Capture the cell that displays the provided text and extract its [x, y] central coordinate. 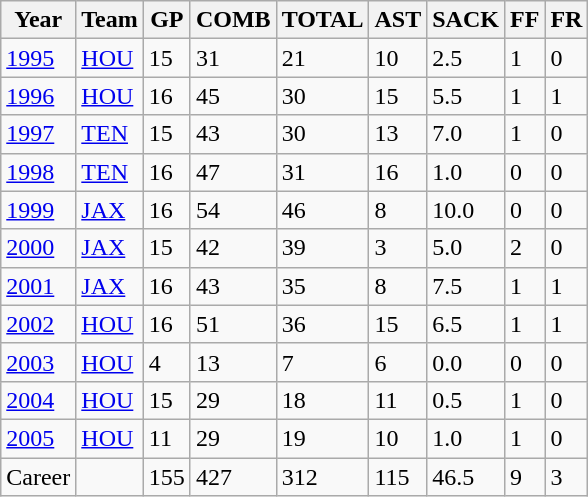
4 [166, 362]
6.5 [466, 324]
2000 [38, 248]
35 [322, 286]
FR [566, 20]
5.0 [466, 248]
0.5 [466, 400]
Career [38, 477]
GP [166, 20]
FF [524, 20]
7.5 [466, 286]
46.5 [466, 477]
2003 [38, 362]
427 [233, 477]
Team [110, 20]
AST [398, 20]
39 [322, 248]
312 [322, 477]
COMB [233, 20]
TOTAL [322, 20]
1995 [38, 58]
SACK [466, 20]
2.5 [466, 58]
155 [166, 477]
9 [524, 477]
Year [38, 20]
1999 [38, 210]
51 [233, 324]
2005 [38, 438]
1996 [38, 96]
46 [322, 210]
7.0 [466, 134]
21 [322, 58]
45 [233, 96]
47 [233, 172]
2004 [38, 400]
36 [322, 324]
7 [322, 362]
5.5 [466, 96]
2002 [38, 324]
115 [398, 477]
2 [524, 248]
10.0 [466, 210]
1997 [38, 134]
1998 [38, 172]
0.0 [466, 362]
42 [233, 248]
19 [322, 438]
6 [398, 362]
54 [233, 210]
18 [322, 400]
2001 [38, 286]
